Determine the (X, Y) coordinate at the center of the cell enclosing the given text.  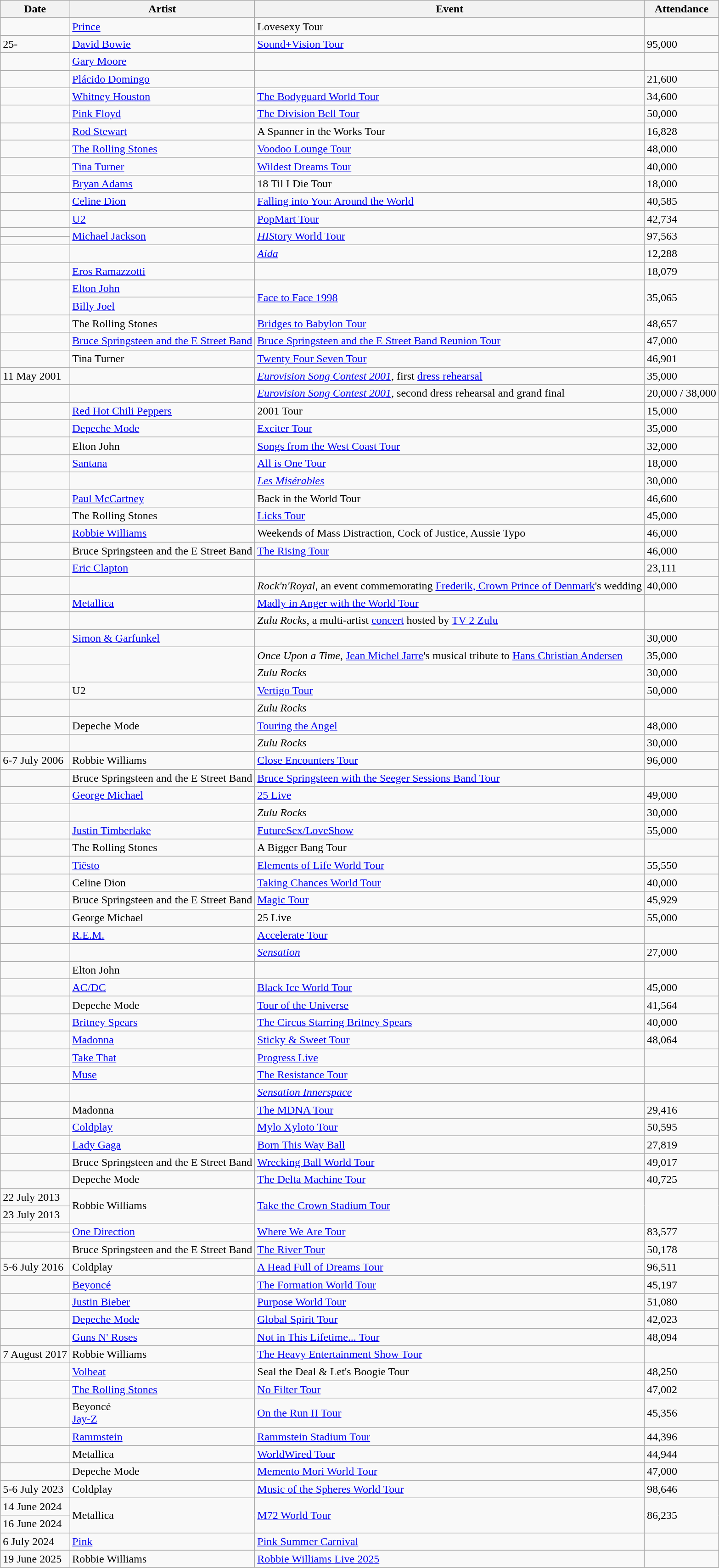
Beyoncé (163, 1284)
Purpose World Tour (450, 1302)
Les Misérables (450, 481)
45,356 (682, 1413)
44,396 (682, 1437)
44,944 (682, 1454)
96,511 (682, 1267)
The Circus Starring Britney Spears (450, 1022)
27,819 (682, 1145)
Where We Are Tour (450, 1232)
Rock'n'Royal, an event commemorating Frederik, Crown Prince of Denmark's wedding (450, 586)
34,600 (682, 96)
Billy Joel (163, 306)
Magic Tour (450, 900)
48,094 (682, 1337)
Wildest Dreams Tour (450, 166)
16 June 2024 (35, 1524)
Attendance (682, 9)
42,734 (682, 219)
19 June 2025 (35, 1559)
47,002 (682, 1389)
16,828 (682, 131)
7 August 2017 (35, 1355)
40,585 (682, 201)
Exciter Tour (450, 428)
Event (450, 9)
Vertigo Tour (450, 690)
R.E.M. (163, 935)
David Bowie (163, 44)
The Resistance Tour (450, 1075)
11 May 2001 (35, 376)
6 July 2024 (35, 1541)
The MDNA Tour (450, 1110)
23,111 (682, 568)
Justin Timberlake (163, 830)
HIStory World Tour (450, 236)
15,000 (682, 411)
2001 Tour (450, 411)
96,000 (682, 760)
The Division Bell Tour (450, 114)
Bryan Adams (163, 184)
Artist (163, 9)
A Head Full of Dreams Tour (450, 1267)
The Heavy Entertainment Show Tour (450, 1355)
Prince (163, 27)
29,416 (682, 1110)
The Delta Machine Tour (450, 1180)
27,000 (682, 952)
Date (35, 9)
Paul McCartney (163, 498)
Memento Mori World Tour (450, 1472)
Rod Stewart (163, 131)
Bruce Springsteen and the E Street Band Reunion Tour (450, 341)
Robbie Williams Live 2025 (450, 1559)
Sensation (450, 952)
Music of the Spheres World Tour (450, 1489)
Madly in Anger with the World Tour (450, 603)
Bridges to Babylon Tour (450, 324)
48,657 (682, 324)
46,901 (682, 358)
Rammstein (163, 1437)
Progress Live (450, 1057)
Aida (450, 254)
Tour of the Universe (450, 1005)
Tiësto (163, 865)
86,235 (682, 1515)
Accelerate Tour (450, 935)
Not in This Lifetime... Tour (450, 1337)
Sticky & Sweet Tour (450, 1040)
21,600 (682, 79)
Eric Clapton (163, 568)
BeyoncéJay-Z (163, 1413)
45,197 (682, 1284)
6-7 July 2006 (35, 760)
AC/DC (163, 987)
Touring the Angel (450, 725)
Whitney Houston (163, 96)
PopMart Tour (450, 219)
5-6 July 2023 (35, 1489)
49,017 (682, 1162)
Taking Chances World Tour (450, 883)
All is One Tour (450, 463)
Black Ice World Tour (450, 987)
83,577 (682, 1232)
23 July 2013 (35, 1215)
Justin Bieber (163, 1302)
Sensation Innerspace (450, 1092)
40,725 (682, 1180)
A Spanner in the Works Tour (450, 131)
Simon & Garfunkel (163, 638)
Wrecking Ball World Tour (450, 1162)
12,288 (682, 254)
The Rising Tour (450, 551)
50,178 (682, 1249)
Back in the World Tour (450, 498)
51,080 (682, 1302)
Santana (163, 463)
46,600 (682, 498)
25- (35, 44)
FutureSex/LoveShow (450, 830)
5-6 July 2016 (35, 1267)
35,065 (682, 297)
Licks Tour (450, 516)
M72 World Tour (450, 1515)
The Formation World Tour (450, 1284)
50,595 (682, 1127)
Take the Crown Stadium Tour (450, 1206)
Mylo Xyloto Tour (450, 1127)
Eurovision Song Contest 2001, first dress rehearsal (450, 376)
Pink (163, 1541)
Falling into You: Around the World (450, 201)
45,929 (682, 900)
Lovesexy Tour (450, 27)
Once Upon a Time, Jean Michel Jarre's musical tribute to Hans Christian Andersen (450, 655)
41,564 (682, 1005)
20,000 / 38,000 (682, 393)
Gary Moore (163, 62)
Volbeat (163, 1372)
97,563 (682, 236)
48,250 (682, 1372)
Red Hot Chili Peppers (163, 411)
Take That (163, 1057)
18 Til I Die Tour (450, 184)
One Direction (163, 1232)
48,064 (682, 1040)
Global Spirit Tour (450, 1319)
Twenty Four Seven Tour (450, 358)
The River Tour (450, 1249)
Britney Spears (163, 1022)
The Bodyguard World Tour (450, 96)
22 July 2013 (35, 1197)
Pink Floyd (163, 114)
18,079 (682, 271)
WorldWired Tour (450, 1454)
Face to Face 1998 (450, 297)
Zulu Rocks, a multi-artist concert hosted by TV 2 Zulu (450, 621)
55,550 (682, 865)
Rammstein Stadium Tour (450, 1437)
Guns N' Roses (163, 1337)
Voodoo Lounge Tour (450, 149)
Plácido Domingo (163, 79)
49,000 (682, 795)
Elements of Life World Tour (450, 865)
Sound+Vision Tour (450, 44)
14 June 2024 (35, 1506)
32,000 (682, 446)
Michael Jackson (163, 236)
No Filter Tour (450, 1389)
Weekends of Mass Distraction, Cock of Justice, Aussie Typo (450, 533)
Songs from the West Coast Tour (450, 446)
Bruce Springsteen with the Seeger Sessions Band Tour (450, 778)
Lady Gaga (163, 1145)
A Bigger Bang Tour (450, 848)
Seal the Deal & Let's Boogie Tour (450, 1372)
98,646 (682, 1489)
42,023 (682, 1319)
Pink Summer Carnival (450, 1541)
Born This Way Ball (450, 1145)
95,000 (682, 44)
Eurovision Song Contest 2001, second dress rehearsal and grand final (450, 393)
Eros Ramazzotti (163, 271)
Close Encounters Tour (450, 760)
On the Run II Tour (450, 1413)
Muse (163, 1075)
